Detect which cell encompasses the target text, then output its (x, y) center coordinate. 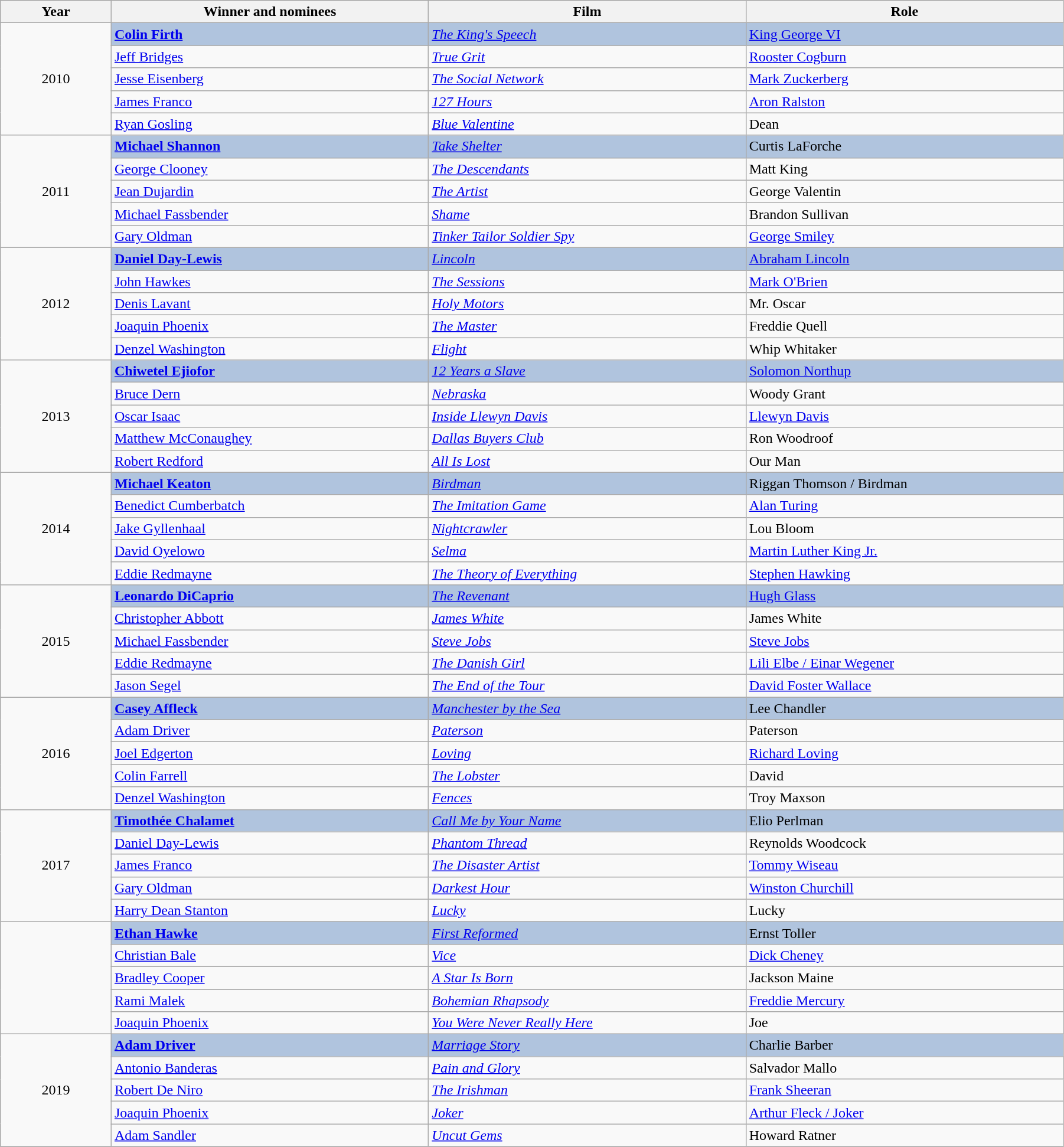
Lou Bloom (905, 528)
The Artist (587, 191)
Lee Chandler (905, 708)
Role (905, 12)
Ron Woodroof (905, 439)
Our Man (905, 461)
Jackson Maine (905, 978)
Woody Grant (905, 394)
Holy Motors (587, 304)
The Sessions (587, 282)
Call Me by Your Name (587, 821)
True Grit (587, 57)
Bruce Dern (269, 394)
Selma (587, 551)
Aron Ralston (905, 102)
Nebraska (587, 394)
Jeff Bridges (269, 57)
Inside Llewyn Davis (587, 416)
Robert Redford (269, 461)
Harry Dean Stanton (269, 910)
A Star Is Born (587, 978)
The Disaster Artist (587, 865)
David Foster Wallace (905, 686)
2012 (56, 303)
Rami Malek (269, 1001)
Michael Keaton (269, 483)
Howard Ratner (905, 1135)
Blue Valentine (587, 124)
John Hawkes (269, 282)
David Oyelowo (269, 551)
Take Shelter (587, 146)
Mr. Oscar (905, 304)
Salvador Mallo (905, 1068)
The End of the Tour (587, 686)
Stephen Hawking (905, 573)
Benedict Cumberbatch (269, 506)
Birdman (587, 483)
Hugh Glass (905, 596)
You Were Never Really Here (587, 1023)
Year (56, 12)
Solomon Northup (905, 371)
127 Hours (587, 102)
The King's Speech (587, 34)
The Lobster (587, 776)
The Theory of Everything (587, 573)
The Imitation Game (587, 506)
Michael Shannon (269, 146)
The Descendants (587, 169)
Marriage Story (587, 1045)
Oscar Isaac (269, 416)
Flight (587, 349)
Colin Farrell (269, 776)
Ryan Gosling (269, 124)
2015 (56, 641)
Bradley Cooper (269, 978)
2014 (56, 528)
Jean Dujardin (269, 191)
Matthew McConaughey (269, 439)
Denis Lavant (269, 304)
Tommy Wiseau (905, 865)
Winston Churchill (905, 888)
Abraham Lincoln (905, 259)
Pain and Glory (587, 1068)
Freddie Mercury (905, 1001)
Matt King (905, 169)
Antonio Banderas (269, 1068)
Freddie Quell (905, 326)
Frank Sheeran (905, 1090)
Elio Perlman (905, 821)
Shame (587, 214)
Llewyn Davis (905, 416)
George Clooney (269, 169)
Dick Cheney (905, 955)
Arthur Fleck / Joker (905, 1113)
Alan Turing (905, 506)
2010 (56, 79)
2016 (56, 753)
The Danish Girl (587, 664)
Timothée Chalamet (269, 821)
Film (587, 12)
Christian Bale (269, 955)
2011 (56, 191)
2019 (56, 1090)
Martin Luther King Jr. (905, 551)
Fences (587, 798)
Curtis LaForche (905, 146)
2013 (56, 416)
Dean (905, 124)
Reynolds Woodcock (905, 843)
Chiwetel Ejiofor (269, 371)
David (905, 776)
Darkest Hour (587, 888)
12 Years a Slave (587, 371)
Dallas Buyers Club (587, 439)
Lincoln (587, 259)
Winner and nominees (269, 12)
The Social Network (587, 79)
Adam Sandler (269, 1135)
Rooster Cogburn (905, 57)
Jake Gyllenhaal (269, 528)
Uncut Gems (587, 1135)
George Smiley (905, 236)
All Is Lost (587, 461)
Robert De Niro (269, 1090)
Whip Whitaker (905, 349)
First Reformed (587, 933)
Loving (587, 753)
2017 (56, 865)
Joel Edgerton (269, 753)
Mark O'Brien (905, 282)
The Master (587, 326)
Jesse Eisenberg (269, 79)
Manchester by the Sea (587, 708)
Jason Segel (269, 686)
Brandon Sullivan (905, 214)
George Valentin (905, 191)
Ernst Toller (905, 933)
Colin Firth (269, 34)
Bohemian Rhapsody (587, 1001)
Joe (905, 1023)
King George VI (905, 34)
Riggan Thomson / Birdman (905, 483)
Casey Affleck (269, 708)
The Revenant (587, 596)
Ethan Hawke (269, 933)
The Irishman (587, 1090)
Phantom Thread (587, 843)
Joker (587, 1113)
Tinker Tailor Soldier Spy (587, 236)
Leonardo DiCaprio (269, 596)
Charlie Barber (905, 1045)
Christopher Abbott (269, 618)
Nightcrawler (587, 528)
Troy Maxson (905, 798)
Vice (587, 955)
Lili Elbe / Einar Wegener (905, 664)
Richard Loving (905, 753)
Mark Zuckerberg (905, 79)
